Identify which cell holds the provided text, then report its [x, y] central coordinate. 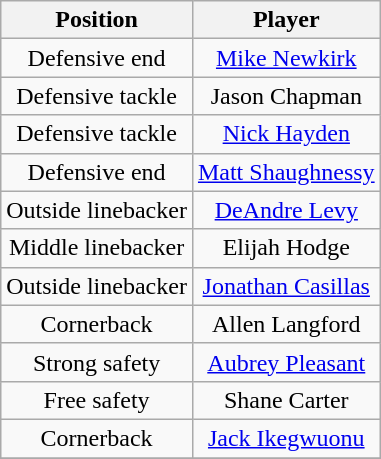
Player [286, 20]
Middle linebacker [97, 248]
Jason Chapman [286, 96]
Strong safety [97, 362]
Matt Shaughnessy [286, 172]
Jack Ikegwuonu [286, 438]
Jonathan Casillas [286, 286]
Allen Langford [286, 324]
Aubrey Pleasant [286, 362]
Mike Newkirk [286, 58]
Shane Carter [286, 400]
Elijah Hodge [286, 248]
DeAndre Levy [286, 210]
Free safety [97, 400]
Position [97, 20]
Nick Hayden [286, 134]
